Pinpoint the cell where the given text exists, returning its (X, Y) midpoint coordinate. 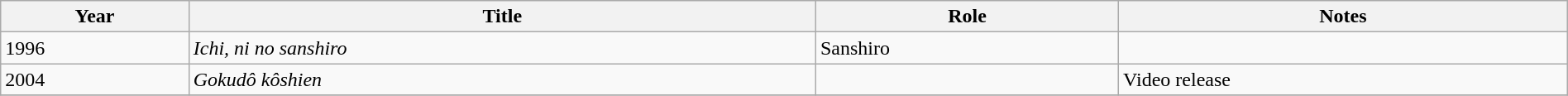
Sanshiro (967, 48)
Role (967, 17)
Video release (1343, 79)
Year (94, 17)
1996 (94, 48)
2004 (94, 79)
Gokudô kôshien (502, 79)
Title (502, 17)
Ichi, ni no sanshiro (502, 48)
Notes (1343, 17)
